Identify which cell holds the provided text, then report its (x, y) central coordinate. 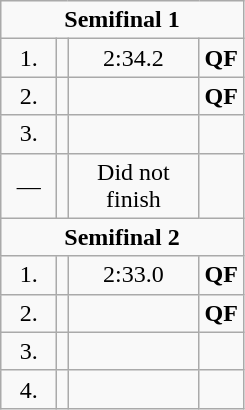
2:33.0 (134, 275)
Semifinal 1 (122, 20)
4. (29, 389)
Semifinal 2 (122, 237)
— (29, 186)
Did not finish (134, 186)
2:34.2 (134, 58)
